Determine the (x, y) coordinate at the center of the cell enclosing the given text.  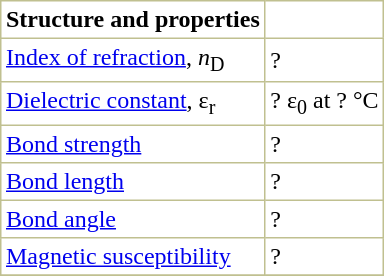
Bond angle (133, 220)
Magnetic susceptibility (133, 257)
Structure and properties (133, 20)
Dielectric constant, εr (133, 104)
Bond length (133, 182)
Bond strength (133, 145)
Index of refraction, nD (133, 60)
? ε0 at ? °C (324, 104)
